Return (x, y) of the center of cell containing provided text 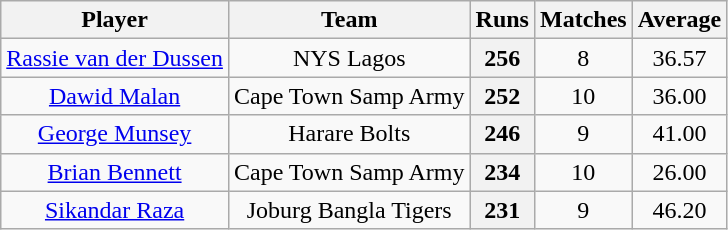
36.00 (680, 96)
Average (680, 20)
Team (349, 20)
Harare Bolts (349, 134)
252 (502, 96)
George Munsey (115, 134)
Sikandar Raza (115, 210)
Runs (502, 20)
Brian Bennett (115, 172)
Dawid Malan (115, 96)
256 (502, 58)
41.00 (680, 134)
Rassie van der Dussen (115, 58)
36.57 (680, 58)
246 (502, 134)
46.20 (680, 210)
Joburg Bangla Tigers (349, 210)
Player (115, 20)
NYS Lagos (349, 58)
234 (502, 172)
Matches (583, 20)
26.00 (680, 172)
231 (502, 210)
8 (583, 58)
